For the text-containing cell, return its midpoint in [X, Y] coordinate format. 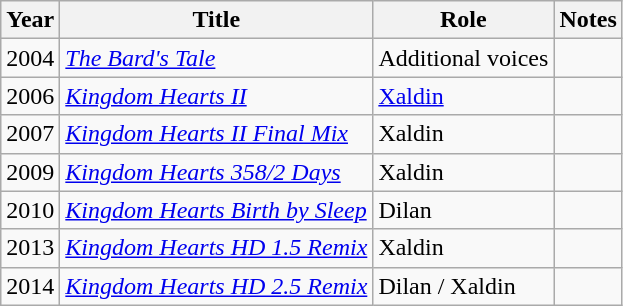
The Bard's Tale [216, 58]
2014 [30, 286]
Role [464, 20]
Title [216, 20]
Dilan / Xaldin [464, 286]
Kingdom Hearts II [216, 96]
Year [30, 20]
2004 [30, 58]
2007 [30, 134]
2013 [30, 248]
Kingdom Hearts Birth by Sleep [216, 210]
2010 [30, 210]
Notes [588, 20]
2009 [30, 172]
Additional voices [464, 58]
Kingdom Hearts II Final Mix [216, 134]
Dilan [464, 210]
Kingdom Hearts 358/2 Days [216, 172]
Kingdom Hearts HD 2.5 Remix [216, 286]
Kingdom Hearts HD 1.5 Remix [216, 248]
2006 [30, 96]
